Identify which cell holds the provided text, then report its (x, y) central coordinate. 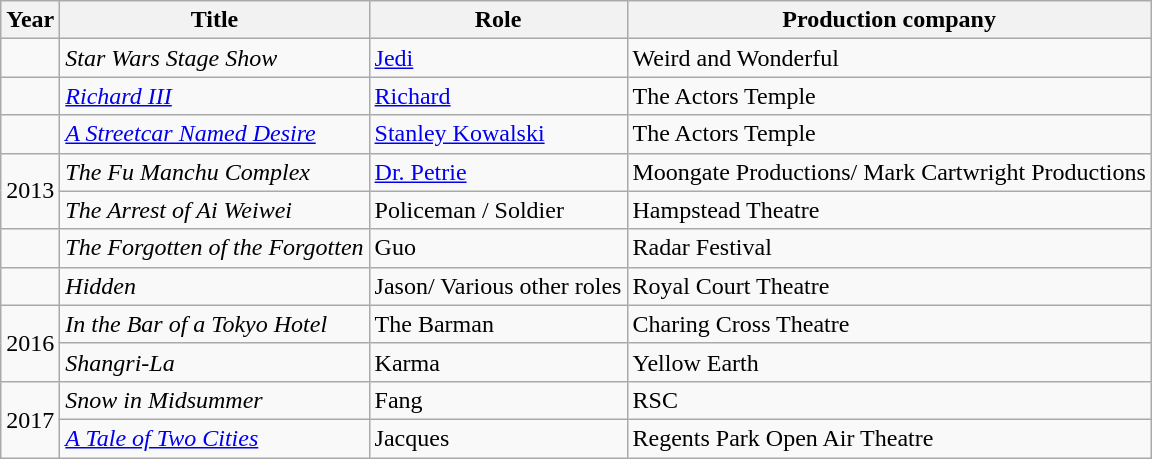
Karma (498, 362)
Star Wars Stage Show (214, 58)
Hampstead Theatre (889, 210)
Jedi (498, 58)
RSC (889, 400)
The Barman (498, 324)
2016 (30, 343)
The Forgotten of the Forgotten (214, 248)
Richard III (214, 96)
Guo (498, 248)
Shangri-La (214, 362)
Policeman / Soldier (498, 210)
Dr. Petrie (498, 172)
Jacques (498, 438)
Regents Park Open Air Theatre (889, 438)
Moongate Productions/ Mark Cartwright Productions (889, 172)
Jason/ Various other roles (498, 286)
A Streetcar Named Desire (214, 134)
Hidden (214, 286)
Richard (498, 96)
2013 (30, 191)
Yellow Earth (889, 362)
Production company (889, 20)
Snow in Midsummer (214, 400)
In the Bar of a Tokyo Hotel (214, 324)
Title (214, 20)
Radar Festival (889, 248)
Weird and Wonderful (889, 58)
Role (498, 20)
Charing Cross Theatre (889, 324)
Fang (498, 400)
2017 (30, 419)
A Tale of Two Cities (214, 438)
The Arrest of Ai Weiwei (214, 210)
Year (30, 20)
Stanley Kowalski (498, 134)
The Fu Manchu Complex (214, 172)
Royal Court Theatre (889, 286)
